For the text-containing cell, return its midpoint in (X, Y) coordinate format. 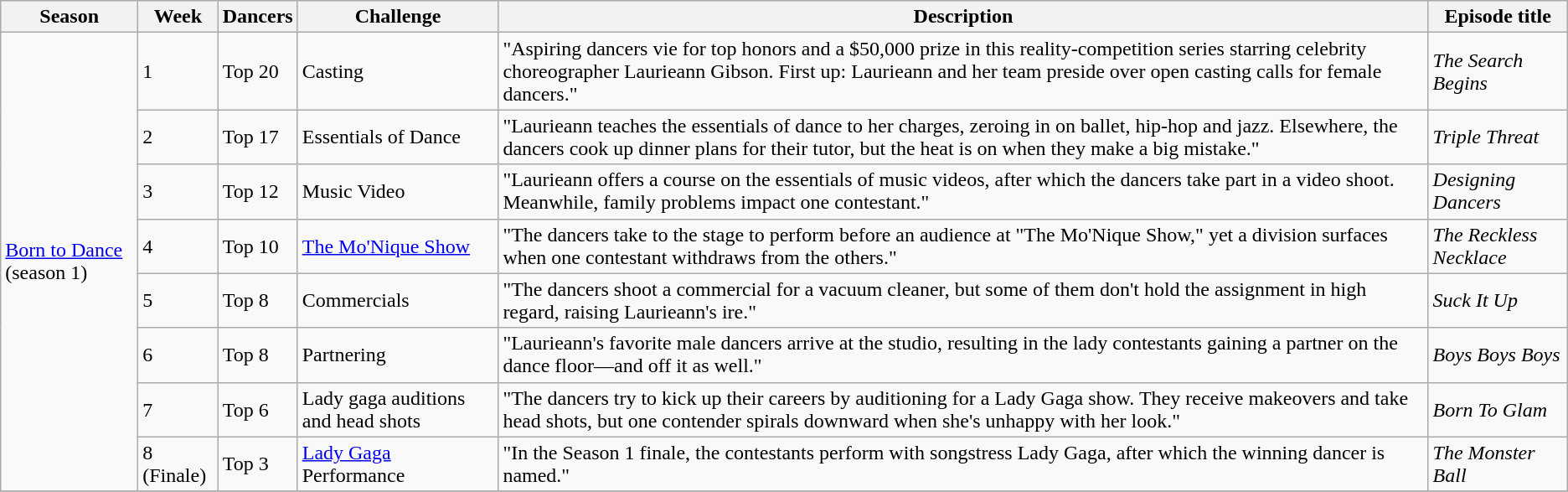
8 (Finale) (178, 464)
6 (178, 355)
2 (178, 137)
Lady Gaga Performance (398, 464)
Top 20 (258, 71)
"The dancers shoot a commercial for a vacuum cleaner, but some of them don't hold the assignment in high regard, raising Laurieann's ire." (963, 300)
The Search Begins (1498, 71)
4 (178, 246)
Top 17 (258, 137)
Description (963, 17)
7 (178, 409)
1 (178, 71)
Commercials (398, 300)
5 (178, 300)
Dancers (258, 17)
Casting (398, 71)
Partnering (398, 355)
3 (178, 191)
Born to Dance (season 1) (70, 262)
"In the Season 1 finale, the contestants perform with songstress Lady Gaga, after which the winning dancer is named." (963, 464)
Born To Glam (1498, 409)
Season (70, 17)
Episode title (1498, 17)
Triple Threat (1498, 137)
Challenge (398, 17)
Top 12 (258, 191)
Suck It Up (1498, 300)
Top 10 (258, 246)
Top 3 (258, 464)
The Mo'Nique Show (398, 246)
Designing Dancers (1498, 191)
"Laurieann's favorite male dancers arrive at the studio, resulting in the lady contestants gaining a partner on the dance floor—and off it as well." (963, 355)
The Reckless Necklace (1498, 246)
Boys Boys Boys (1498, 355)
The Monster Ball (1498, 464)
Essentials of Dance (398, 137)
Lady gaga auditions and head shots (398, 409)
Week (178, 17)
Top 6 (258, 409)
Music Video (398, 191)
